Provide the [X, Y] coordinate of the cell's center where the given text is located.  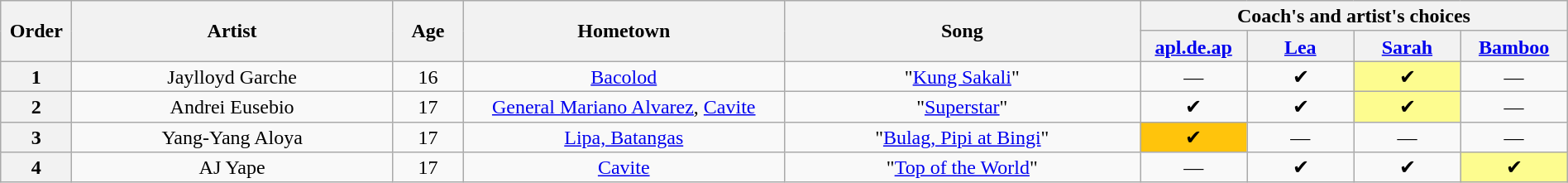
Andrei Eusebio [232, 106]
3 [36, 137]
1 [36, 76]
Order [36, 31]
Yang-Yang Aloya [232, 137]
Hometown [624, 31]
2 [36, 106]
"Top of the World" [963, 167]
apl.de.ap [1194, 46]
"Superstar" [963, 106]
Sarah [1408, 46]
General Mariano Alvarez, Cavite [624, 106]
Song [963, 31]
"Kung Sakali" [963, 76]
4 [36, 167]
Coach's and artist's choices [1355, 17]
"Bulag, Pipi at Bingi" [963, 137]
Bacolod [624, 76]
Lea [1300, 46]
Jaylloyd Garche [232, 76]
Lipa, Batangas [624, 137]
AJ Yape [232, 167]
Age [428, 31]
Bamboo [1513, 46]
Cavite [624, 167]
16 [428, 76]
Artist [232, 31]
